Pinpoint the cell where the given text exists, returning its [x, y] midpoint coordinate. 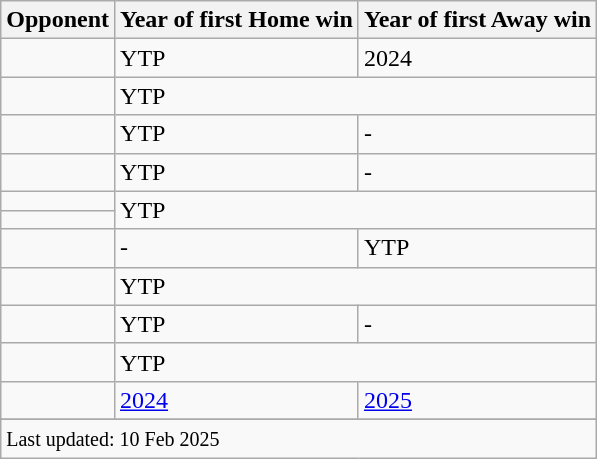
2025 [477, 400]
Last updated: 10 Feb 2025 [299, 438]
Year of first Away win [477, 20]
Opponent [58, 20]
Year of first Home win [237, 20]
